For the text-containing cell, return its midpoint in (x, y) coordinate format. 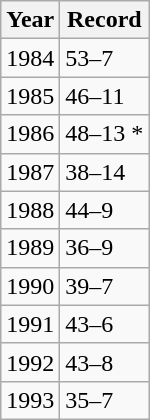
38–14 (104, 172)
43–8 (104, 362)
43–6 (104, 324)
1986 (30, 134)
53–7 (104, 58)
1988 (30, 210)
36–9 (104, 248)
1985 (30, 96)
Year (30, 20)
1992 (30, 362)
48–13 * (104, 134)
46–11 (104, 96)
1991 (30, 324)
1987 (30, 172)
39–7 (104, 286)
1990 (30, 286)
Record (104, 20)
35–7 (104, 400)
1989 (30, 248)
1993 (30, 400)
1984 (30, 58)
44–9 (104, 210)
